Find where the given text appears and provide that cell's center as (x, y) coordinate. 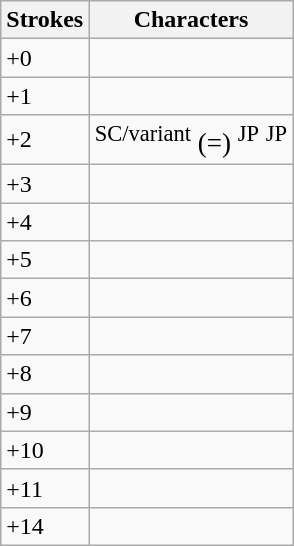
+0 (45, 58)
+5 (45, 260)
SC/variant (=) JP JP (192, 140)
+11 (45, 488)
+9 (45, 412)
+7 (45, 336)
+3 (45, 184)
Characters (192, 20)
+8 (45, 374)
+6 (45, 298)
+14 (45, 526)
+4 (45, 222)
+2 (45, 140)
Strokes (45, 20)
+1 (45, 96)
+10 (45, 450)
